Return the [x, y] coordinate for the center point of the cell that contains the specified text.  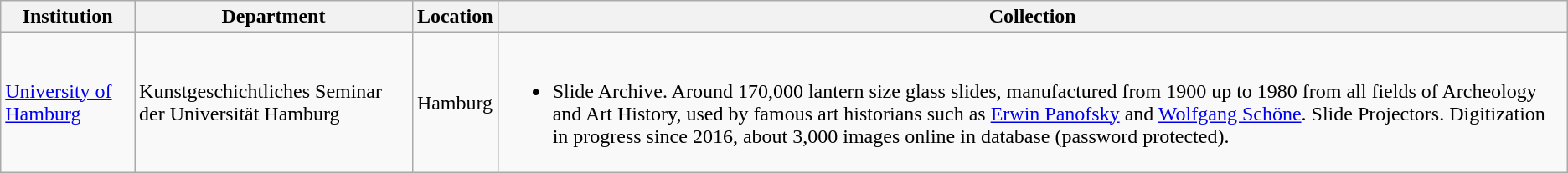
University of Hamburg [68, 102]
Location [455, 17]
Institution [68, 17]
Department [274, 17]
Hamburg [455, 102]
Collection [1032, 17]
Kunstgeschichtliches Seminar der Universität Hamburg [274, 102]
